Find where the given text appears and provide that cell's center as [X, Y] coordinate. 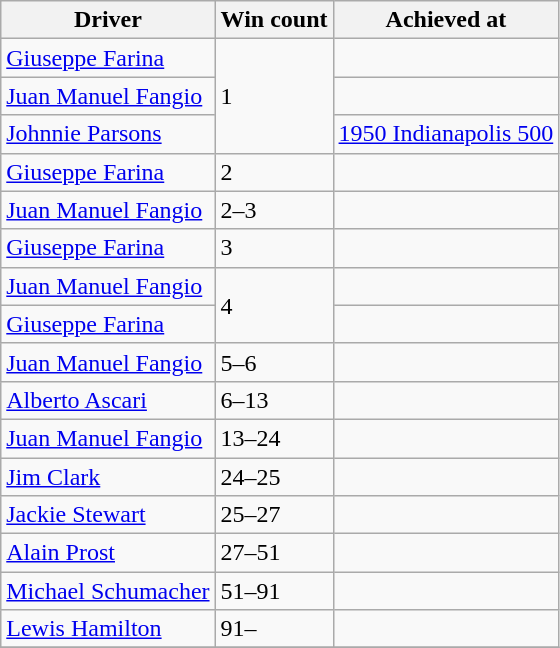
Johnnie Parsons [108, 134]
Michael Schumacher [108, 591]
27–51 [274, 553]
1 [274, 96]
1950 Indianapolis 500 [446, 134]
Driver [108, 20]
25–27 [274, 515]
2–3 [274, 210]
51–91 [274, 591]
6–13 [274, 400]
91– [274, 629]
Achieved at [446, 20]
5–6 [274, 362]
Lewis Hamilton [108, 629]
3 [274, 248]
Win count [274, 20]
Jim Clark [108, 477]
13–24 [274, 438]
2 [274, 172]
24–25 [274, 477]
Alain Prost [108, 553]
4 [274, 305]
Jackie Stewart [108, 515]
Alberto Ascari [108, 400]
